Output the [x, y] coordinate of the center of the cell containing the given text.  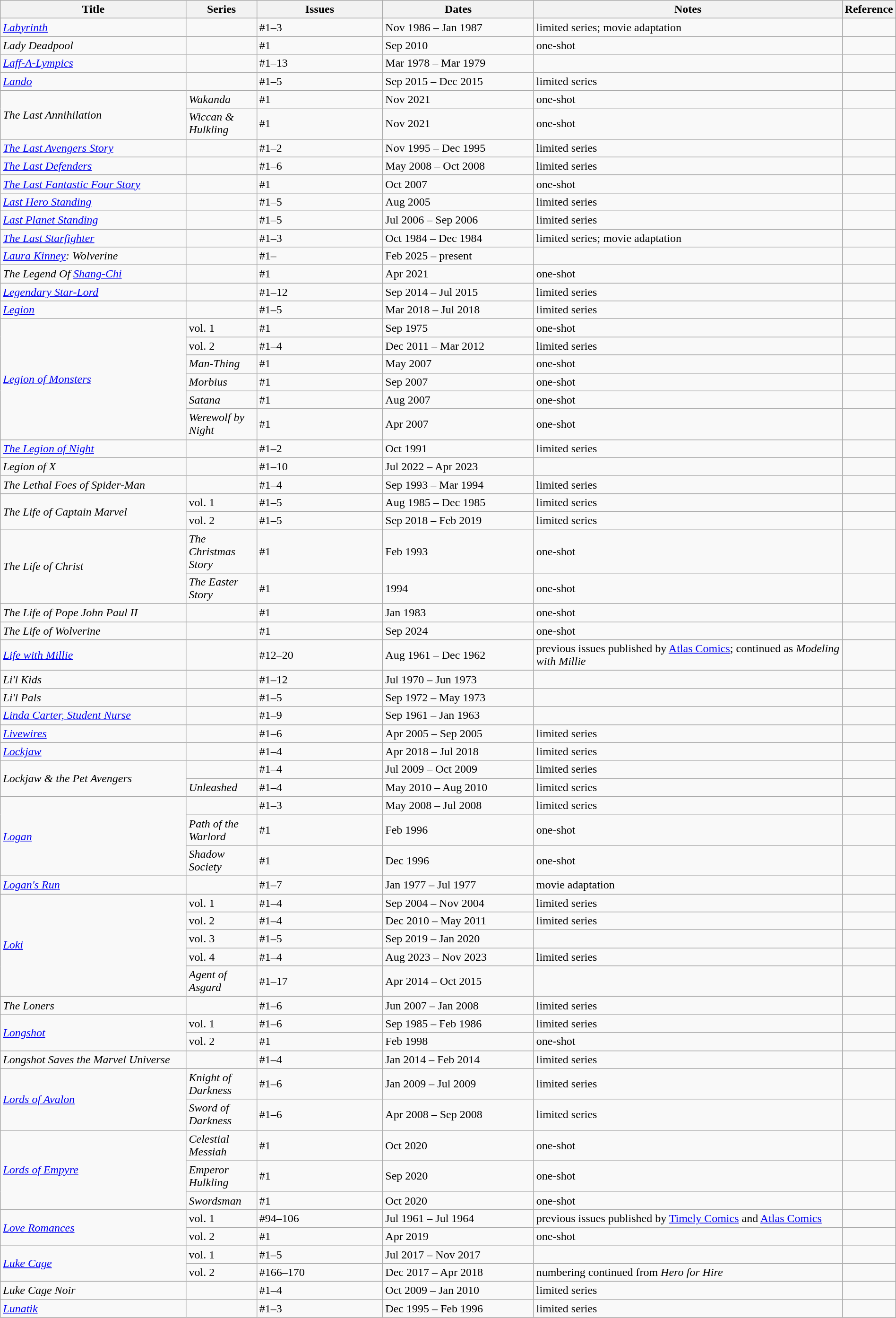
The Last Starfighter [94, 238]
Wakanda [221, 99]
Life with Millie [94, 655]
vol. 4 [221, 957]
Celestial Messiah [221, 1146]
The Last Avengers Story [94, 148]
Dec 1996 [458, 860]
Dec 2011 – Mar 2012 [458, 346]
Sep 2014 – Jul 2015 [458, 292]
Sep 1972 – May 1973 [458, 698]
Loki [94, 945]
Morbius [221, 382]
Lady Deadpool [94, 45]
Sep 1961 – Jan 1963 [458, 715]
Apr 2005 – Sep 2005 [458, 733]
Longshot [94, 1033]
Apr 2021 [458, 274]
Oct 2009 – Jan 2010 [458, 1291]
Jul 2017 – Nov 2017 [458, 1255]
Legion of X [94, 466]
The Last Annihilation [94, 114]
Li'l Pals [94, 698]
Aug 2005 [458, 202]
Li'l Kids [94, 680]
Title [94, 9]
Laff-A-Lympics [94, 63]
Agent of Asgard [221, 981]
Longshot Saves the Marvel Universe [94, 1060]
Lando [94, 81]
Legendary Star-Lord [94, 292]
#1–10 [319, 466]
Jul 1961 – Jul 1964 [458, 1218]
Series [221, 9]
Mar 1978 – Mar 1979 [458, 63]
May 2010 – Aug 2010 [458, 787]
Oct 1984 – Dec 1984 [458, 238]
Luke Cage [94, 1264]
Jul 2009 – Oct 2009 [458, 769]
Sep 1993 – Mar 1994 [458, 484]
#94–106 [319, 1218]
previous issues published by Timely Comics and Atlas Comics [688, 1218]
Sep 2024 [458, 631]
Dates [458, 9]
Linda Carter, Student Nurse [94, 715]
Feb 1996 [458, 830]
Labyrinth [94, 27]
Jul 2022 – Apr 2023 [458, 466]
Aug 2007 [458, 400]
Unleashed [221, 787]
Aug 1961 – Dec 1962 [458, 655]
Oct 1991 [458, 448]
Lords of Empyre [94, 1170]
Werewolf by Night [221, 424]
Luke Cage Noir [94, 1291]
Reference [869, 9]
Lockjaw [94, 751]
The Easter Story [221, 589]
Shadow Society [221, 860]
Legion of Monsters [94, 379]
Mar 2018 – Jul 2018 [458, 310]
The Last Fantastic Four Story [94, 184]
Aug 1985 – Dec 1985 [458, 502]
Legion [94, 310]
Last Planet Standing [94, 220]
Sword of Darkness [221, 1114]
#12–20 [319, 655]
Nov 1995 – Dec 1995 [458, 148]
#1–7 [319, 885]
Jul 2006 – Sep 2006 [458, 220]
May 2008 – Oct 2008 [458, 166]
Jul 1970 – Jun 1973 [458, 680]
Notes [688, 9]
Sep 2020 [458, 1176]
Path of the Warlord [221, 830]
Sep 2010 [458, 45]
Lunatik [94, 1309]
Feb 1993 [458, 551]
#166–170 [319, 1273]
Lords of Avalon [94, 1099]
The Loners [94, 1006]
#1–13 [319, 63]
Apr 2008 – Sep 2008 [458, 1114]
Wiccan & Hulkling [221, 124]
Emperor Hulkling [221, 1176]
Sep 2019 – Jan 2020 [458, 939]
Apr 2018 – Jul 2018 [458, 751]
Apr 2019 [458, 1236]
Jun 2007 – Jan 2008 [458, 1006]
Aug 2023 – Nov 2023 [458, 957]
Apr 2014 – Oct 2015 [458, 981]
The Christmas Story [221, 551]
1994 [458, 589]
Satana [221, 400]
#1–9 [319, 715]
Dec 2017 – Apr 2018 [458, 1273]
May 2008 – Jul 2008 [458, 805]
previous issues published by Atlas Comics; continued as Modeling with Millie [688, 655]
Jan 1977 – Jul 1977 [458, 885]
The Life of Wolverine [94, 631]
Lockjaw & the Pet Avengers [94, 778]
Love Romances [94, 1227]
Swordsman [221, 1200]
Man-Thing [221, 364]
The Lethal Foes of Spider-Man [94, 484]
#1– [319, 256]
movie adaptation [688, 885]
Nov 1986 – Jan 1987 [458, 27]
Sep 1985 – Feb 1986 [458, 1024]
Knight of Darkness [221, 1084]
Oct 2007 [458, 184]
The Last Defenders [94, 166]
Jan 2014 – Feb 2014 [458, 1060]
Last Hero Standing [94, 202]
Feb 2025 – present [458, 256]
The Legend Of Shang-Chi [94, 274]
Jan 2009 – Jul 2009 [458, 1084]
Laura Kinney: Wolverine [94, 256]
Sep 1975 [458, 328]
Dec 1995 – Feb 1996 [458, 1309]
Sep 2018 – Feb 2019 [458, 520]
Sep 2015 – Dec 2015 [458, 81]
#1–17 [319, 981]
The Life of Pope John Paul II [94, 613]
The Life of Christ [94, 566]
Feb 1998 [458, 1042]
May 2007 [458, 364]
The Legion of Night [94, 448]
Jan 1983 [458, 613]
Sep 2004 – Nov 2004 [458, 903]
Livewires [94, 733]
Sep 2007 [458, 382]
Logan [94, 836]
Apr 2007 [458, 424]
Dec 2010 – May 2011 [458, 921]
vol. 3 [221, 939]
The Life of Captain Marvel [94, 511]
numbering continued from Hero for Hire [688, 1273]
Logan's Run [94, 885]
Issues [319, 9]
